Capture the cell that displays the provided text and extract its (x, y) central coordinate. 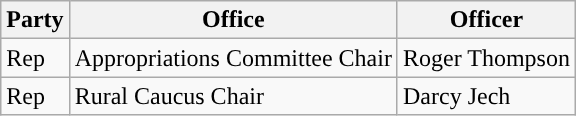
Rural Caucus Chair (233, 96)
Darcy Jech (486, 96)
Officer (486, 20)
Appropriations Committee Chair (233, 58)
Office (233, 20)
Roger Thompson (486, 58)
Party (35, 20)
